Identify which cell holds the provided text, then report its [X, Y] central coordinate. 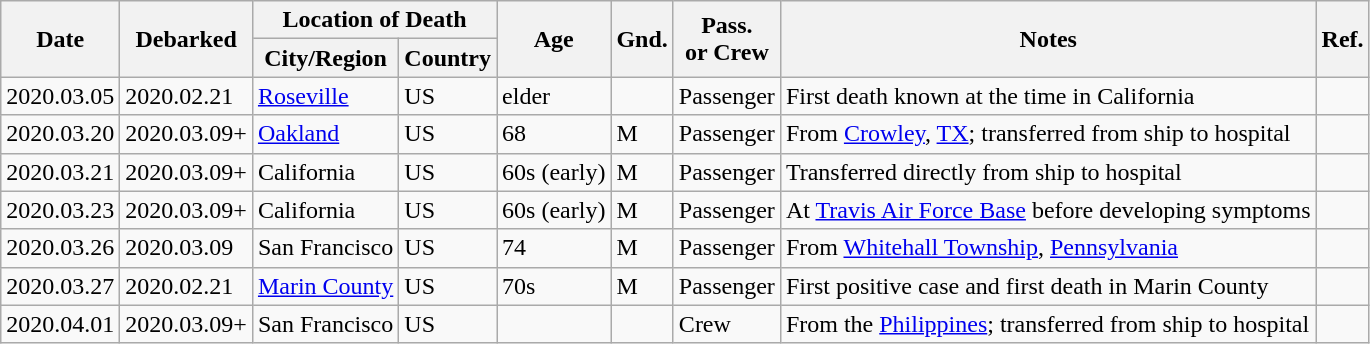
Ref. [1342, 39]
Marin County [325, 286]
Debarked [186, 39]
At Travis Air Force Base before developing symptoms [1048, 210]
Age [554, 39]
2020.03.26 [60, 248]
2020.03.27 [60, 286]
Crew [726, 324]
Notes [1048, 39]
2020.04.01 [60, 324]
From the Philippines; transferred from ship to hospital [1048, 324]
2020.03.09 [186, 248]
From Whitehall Township, Pennsylvania [1048, 248]
Country [448, 58]
Date [60, 39]
Transferred directly from ship to hospital [1048, 172]
Pass.or Crew [726, 39]
70s [554, 286]
68 [554, 134]
2020.03.20 [60, 134]
74 [554, 248]
City/Region [325, 58]
Gnd. [642, 39]
Roseville [325, 96]
2020.03.05 [60, 96]
2020.03.23 [60, 210]
Oakland [325, 134]
First death known at the time in California [1048, 96]
elder [554, 96]
First positive case and first death in Marin County [1048, 286]
From Crowley, TX; transferred from ship to hospital [1048, 134]
Location of Death [374, 20]
2020.03.21 [60, 172]
